From the cell containing the given text, extract its center point as [X, Y] coordinate. 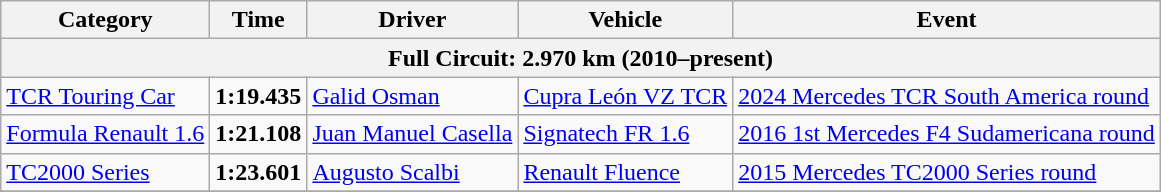
Augusto Scalbi [412, 172]
2015 Mercedes TC2000 Series round [947, 172]
Time [258, 20]
Formula Renault 1.6 [106, 134]
Cupra León VZ TCR [626, 96]
Driver [412, 20]
Signatech FR 1.6 [626, 134]
Event [947, 20]
Renault Fluence [626, 172]
1:21.108 [258, 134]
2016 1st Mercedes F4 Sudamericana round [947, 134]
Juan Manuel Casella [412, 134]
2024 Mercedes TCR South America round [947, 96]
1:19.435 [258, 96]
TCR Touring Car [106, 96]
Category [106, 20]
Full Circuit: 2.970 km (2010–present) [581, 58]
TC2000 Series [106, 172]
Vehicle [626, 20]
1:23.601 [258, 172]
Galid Osman [412, 96]
